Output the [X, Y] coordinate of the center of the cell containing the given text.  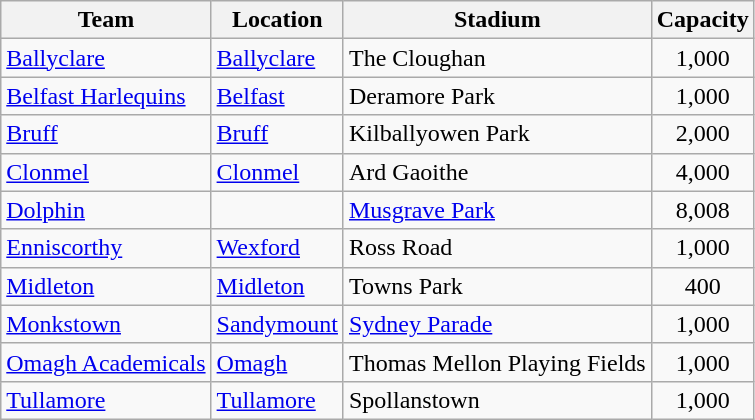
The Cloughan [497, 58]
Thomas Mellon Playing Fields [497, 362]
Team [106, 20]
Spollanstown [497, 400]
Dolphin [106, 210]
Stadium [497, 20]
2,000 [702, 134]
400 [702, 286]
Belfast [277, 96]
Omagh [277, 362]
Location [277, 20]
Omagh Academicals [106, 362]
Enniscorthy [106, 248]
Wexford [277, 248]
Belfast Harlequins [106, 96]
Ard Gaoithe [497, 172]
4,000 [702, 172]
8,008 [702, 210]
Sandymount [277, 324]
Ross Road [497, 248]
Kilballyowen Park [497, 134]
Towns Park [497, 286]
Deramore Park [497, 96]
Capacity [702, 20]
Sydney Parade [497, 324]
Monkstown [106, 324]
Musgrave Park [497, 210]
